Pinpoint the cell where the given text exists, returning its (x, y) midpoint coordinate. 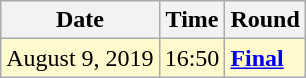
16:50 (192, 58)
Round (265, 20)
August 9, 2019 (80, 58)
Time (192, 20)
Final (265, 58)
Date (80, 20)
